Determine the [X, Y] coordinate at the center of the cell enclosing the given text.  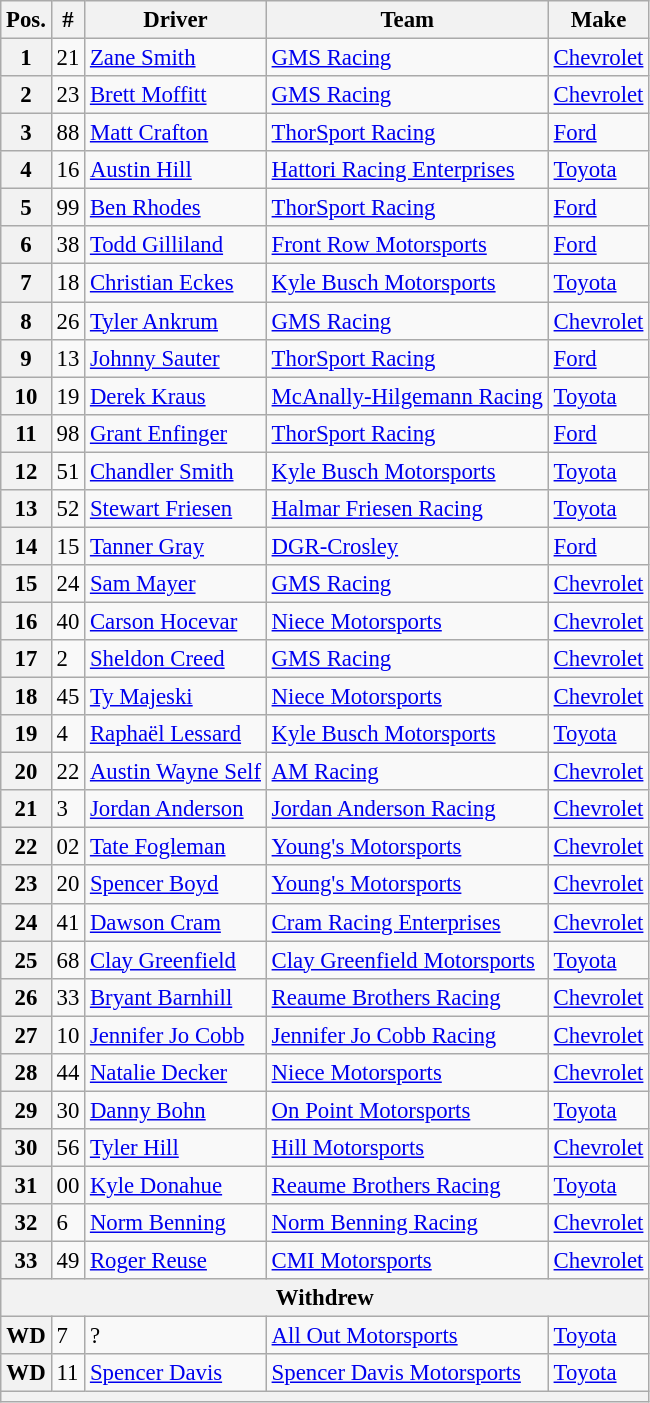
17 [26, 659]
5 [26, 208]
McAnally-Hilgemann Racing [407, 396]
Derek Kraus [176, 396]
1 [26, 58]
02 [68, 847]
Norm Benning [176, 1223]
Carson Hocevar [176, 621]
51 [68, 471]
Make [598, 20]
Danny Bohn [176, 1110]
Tyler Ankrum [176, 321]
On Point Motorsports [407, 1110]
Austin Hill [176, 170]
41 [68, 922]
Sam Mayer [176, 584]
Hill Motorsports [407, 1148]
CMI Motorsports [407, 1261]
Cram Racing Enterprises [407, 922]
Hattori Racing Enterprises [407, 170]
Jordan Anderson [176, 809]
Jennifer Jo Cobb Racing [407, 1035]
Brett Moffitt [176, 95]
Halmar Friesen Racing [407, 509]
Roger Reuse [176, 1261]
Natalie Decker [176, 1073]
Tate Fogleman [176, 847]
Zane Smith [176, 58]
32 [26, 1223]
Chandler Smith [176, 471]
14 [26, 546]
Norm Benning Racing [407, 1223]
68 [68, 960]
40 [68, 621]
88 [68, 133]
Kyle Donahue [176, 1185]
25 [26, 960]
49 [68, 1261]
Pos. [26, 20]
Clay Greenfield Motorsports [407, 960]
Jennifer Jo Cobb [176, 1035]
Front Row Motorsports [407, 245]
All Out Motorsports [407, 1336]
Matt Crafton [176, 133]
Team [407, 20]
31 [26, 1185]
Withdrew [325, 1298]
DGR-Crosley [407, 546]
56 [68, 1148]
? [176, 1336]
Jordan Anderson Racing [407, 809]
Sheldon Creed [176, 659]
8 [26, 321]
Driver [176, 20]
Raphaël Lessard [176, 734]
52 [68, 509]
Spencer Boyd [176, 885]
Clay Greenfield [176, 960]
Johnny Sauter [176, 358]
Tanner Gray [176, 546]
44 [68, 1073]
99 [68, 208]
28 [26, 1073]
Todd Gilliland [176, 245]
9 [26, 358]
27 [26, 1035]
Bryant Barnhill [176, 997]
Spencer Davis [176, 1373]
Stewart Friesen [176, 509]
Austin Wayne Self [176, 772]
29 [26, 1110]
98 [68, 433]
Christian Eckes [176, 283]
00 [68, 1185]
Ty Majeski [176, 697]
Ben Rhodes [176, 208]
38 [68, 245]
Dawson Cram [176, 922]
Spencer Davis Motorsports [407, 1373]
# [68, 20]
Grant Enfinger [176, 433]
45 [68, 697]
AM Racing [407, 772]
12 [26, 471]
Tyler Hill [176, 1148]
